Search for the cell housing the specified text and yield its [X, Y] center coordinate. 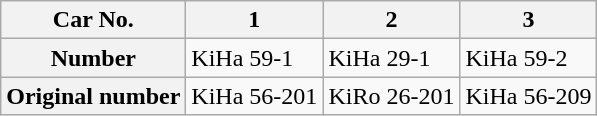
Car No. [94, 20]
KiHa 59-2 [528, 58]
KiHa 29-1 [392, 58]
KiHa 56-209 [528, 96]
KiRo 26-201 [392, 96]
2 [392, 20]
Number [94, 58]
1 [254, 20]
3 [528, 20]
KiHa 56-201 [254, 96]
Original number [94, 96]
KiHa 59-1 [254, 58]
